Find where the given text appears and provide that cell's center as [x, y] coordinate. 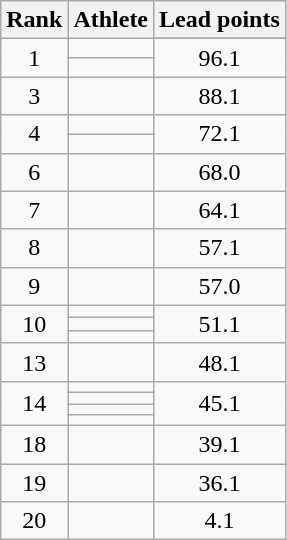
36.1 [220, 483]
10 [34, 324]
3 [34, 96]
4 [34, 134]
39.1 [220, 445]
96.1 [220, 58]
68.0 [220, 172]
18 [34, 445]
Athlete [111, 20]
Rank [34, 20]
51.1 [220, 324]
13 [34, 362]
6 [34, 172]
48.1 [220, 362]
57.1 [220, 248]
72.1 [220, 134]
Lead points [220, 20]
20 [34, 521]
57.0 [220, 286]
7 [34, 210]
8 [34, 248]
45.1 [220, 403]
1 [34, 58]
9 [34, 286]
19 [34, 483]
64.1 [220, 210]
88.1 [220, 96]
4.1 [220, 521]
14 [34, 403]
